Scan for the cell matching the given text and deliver its [X, Y] coordinate at center. 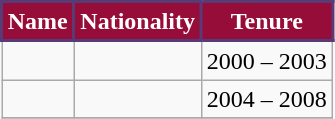
2000 – 2003 [266, 60]
Tenure [266, 22]
Name [38, 22]
Nationality [138, 22]
2004 – 2008 [266, 99]
